For the text-containing cell, return its midpoint in (x, y) coordinate format. 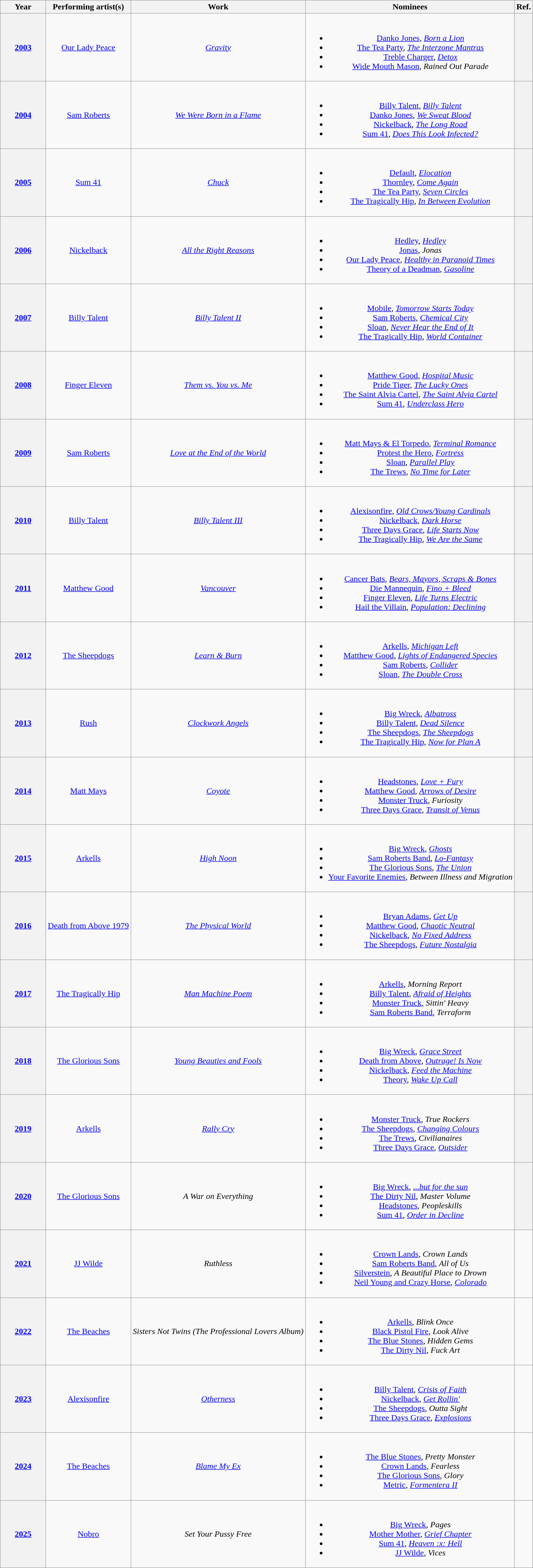
Vancouver (218, 588)
Young Beauties and Fools (218, 1061)
Gravity (218, 47)
Bryan Adams, Get UpMatthew Good, Chaotic NeutralNickelback, No Fixed AddressThe Sheepdogs, Future Nostalgia (410, 926)
Work (218, 7)
Ruthless (218, 1264)
Big Wreck, Grace StreetDeath from Above, Outrage! Is NowNickelback, Feed the MachineTheory, Wake Up Call (410, 1061)
Billy Talent II (218, 318)
The Blue Stones, Pretty MonsterCrown Lands, FearlessThe Glorious Sons, GloryMetric, Formentera II (410, 1466)
2012 (23, 655)
Mobile, Tomorrow Starts TodaySam Roberts, Chemical CitySloan, Never Hear the End of ItThe Tragically Hip, World Container (410, 318)
2021 (23, 1264)
2025 (23, 1534)
Death from Above 1979 (88, 926)
Ref. (524, 7)
Matthew Good (88, 588)
2023 (23, 1399)
We Were Born in a Flame (218, 115)
Big Wreck, AlbatrossBilly Talent, Dead SilenceThe Sheepdogs, The SheepdogsThe Tragically Hip, Now for Plan A (410, 723)
Matthew Good, Hospital MusicPride Tiger, The Lucky OnesThe Saint Alvia Cartel, The Saint Alvia CartelSum 41, Underclass Hero (410, 385)
Billy Talent, Billy TalentDanko Jones, We Sweat BloodNickelback, The Long RoadSum 41, Does This Look Infected? (410, 115)
Nobro (88, 1534)
Nominees (410, 7)
Hedley, HedleyJonas, JonasOur Lady Peace, Healthy in Paranoid TimesTheory of a Deadman, Gasoline (410, 250)
Cancer Bats, Bears, Mayors, Scraps & BonesDie Mannequin, Fino + BleedFinger Eleven, Life Turns ElectricHail the Villain, Population: Declining (410, 588)
Blame My Ex (218, 1466)
2024 (23, 1466)
Big Wreck, ...but for the sunThe Dirty Nil, Master VolumeHeadstones, PeopleskillsSum 41, Order in Decline (410, 1196)
2020 (23, 1196)
Rush (88, 723)
Alexisonfire (88, 1399)
2017 (23, 993)
Billy Talent III (218, 520)
2014 (23, 791)
All the Right Reasons (218, 250)
2005 (23, 182)
2011 (23, 588)
The Tragically Hip (88, 993)
Rally Cry (218, 1129)
2009 (23, 453)
Sisters Not Twins (The Professional Lovers Album) (218, 1331)
Big Wreck, PagesMother Mother, Grief ChapterSum 41, Heaven :x: HellJJ Wilde, Vices (410, 1534)
2022 (23, 1331)
Matt Mays & El Torpedo, Terminal RomanceProtest the Hero, FortressSloan, Parallel PlayThe Trews, No Time for Later (410, 453)
Learn & Burn (218, 655)
Crown Lands, Crown LandsSam Roberts Band, All of UsSilverstein, A Beautiful Place to DrownNeil Young and Crazy Horse, Colorado (410, 1264)
Default, ElocationThornley, Come AgainThe Tea Party, Seven CirclesThe Tragically Hip, In Between Evolution (410, 182)
2013 (23, 723)
A War on Everything (218, 1196)
2015 (23, 858)
Otherness (218, 1399)
Chuck (218, 182)
Monster Truck, True RockersThe Sheepdogs, Changing ColoursThe Trews, CivilianairesThree Days Grace, Outsider (410, 1129)
Arkells, Michigan LeftMatthew Good, Lights of Endangered SpeciesSam Roberts, ColliderSloan, The Double Cross (410, 655)
Love at the End of the World (218, 453)
The Sheepdogs (88, 655)
Arkells, Blink OnceBlack Pistol Fire, Look AliveThe Blue Stones, Hidden GemsThe Dirty Nil, Fuck Art (410, 1331)
2019 (23, 1129)
High Noon (218, 858)
Sum 41 (88, 182)
2003 (23, 47)
Our Lady Peace (88, 47)
Performing artist(s) (88, 7)
2018 (23, 1061)
Man Machine Poem (218, 993)
Danko Jones, Born a LionThe Tea Party, The Interzone MantrasTreble Charger, DetoxWide Mouth Mason, Rained Out Parade (410, 47)
2016 (23, 926)
Finger Eleven (88, 385)
Clockwork Angels (218, 723)
Nickelback (88, 250)
Headstones, Love + FuryMatthew Good, Arrows of DesireMonster Truck, FuriosityThree Days Grace, Transit of Venus (410, 791)
2004 (23, 115)
Matt Mays (88, 791)
JJ Wilde (88, 1264)
The Physical World (218, 926)
Year (23, 7)
Arkells, Morning ReportBilly Talent, Afraid of HeightsMonster Truck, Sittin' HeavySam Roberts Band, Terraform (410, 993)
2006 (23, 250)
Them vs. You vs. Me (218, 385)
2008 (23, 385)
2007 (23, 318)
Coyote (218, 791)
Alexisonfire, Old Crows/Young CardinalsNickelback, Dark HorseThree Days Grace, Life Starts NowThe Tragically Hip, We Are the Same (410, 520)
Billy Talent, Crisis of FaithNickelback, Get Rollin'The Sheepdogs, Outta SightThree Days Grace, Explosions (410, 1399)
Big Wreck, GhostsSam Roberts Band, Lo-FantasyThe Glorious Sons, The UnionYour Favorite Enemies, Between Illness and Migration (410, 858)
2010 (23, 520)
Set Your Pussy Free (218, 1534)
